Find where the given text appears and provide that cell's center as [x, y] coordinate. 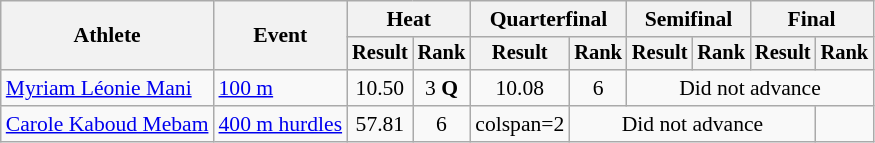
Carole Kaboud Mebam [108, 124]
100 m [280, 88]
Athlete [108, 36]
57.81 [380, 124]
Quarterfinal [548, 19]
Myriam Léonie Mani [108, 88]
Semifinal [688, 19]
10.08 [520, 88]
Final [812, 19]
10.50 [380, 88]
3 Q [442, 88]
Heat [408, 19]
400 m hurdles [280, 124]
colspan=2 [520, 124]
Event [280, 36]
